Search for the cell housing the specified text and yield its (x, y) center coordinate. 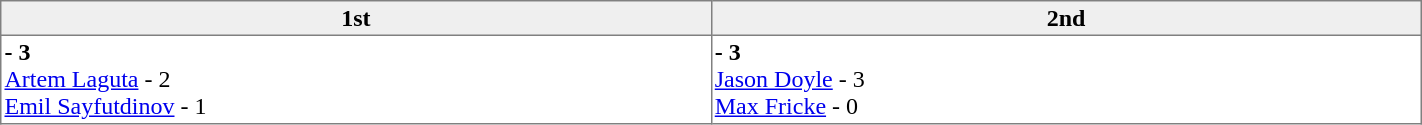
- 3Artem Laguta - 2Emil Sayfutdinov - 1 (356, 79)
- 3Jason Doyle - 3Max Fricke - 0 (1066, 79)
2nd (1066, 18)
1st (356, 18)
